Provide the [X, Y] coordinate of the cell's center where the given text is located.  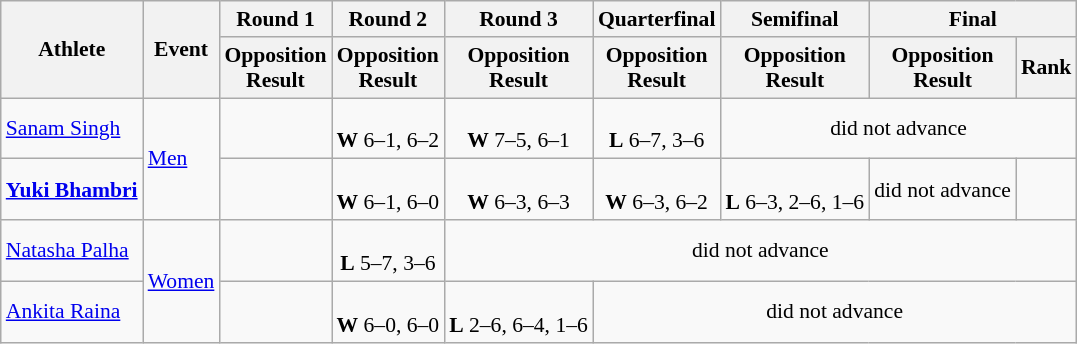
W 7–5, 6–1 [518, 128]
W 6–1, 6–2 [388, 128]
Natasha Palha [72, 250]
Yuki Bhambri [72, 190]
Men [182, 159]
Event [182, 50]
Rank [1046, 68]
W 6–1, 6–0 [388, 190]
Round 1 [275, 19]
Final [972, 19]
L 5–7, 3–6 [388, 250]
Round 3 [518, 19]
W 6–0, 6–0 [388, 312]
L 6–3, 2–6, 1–6 [794, 190]
Athlete [72, 50]
L 6–7, 3–6 [657, 128]
Ankita Raina [72, 312]
Women [182, 281]
Round 2 [388, 19]
Sanam Singh [72, 128]
Quarterfinal [657, 19]
Semifinal [794, 19]
W 6–3, 6–3 [518, 190]
L 2–6, 6–4, 1–6 [518, 312]
W 6–3, 6–2 [657, 190]
